Search for the cell housing the specified text and yield its [x, y] center coordinate. 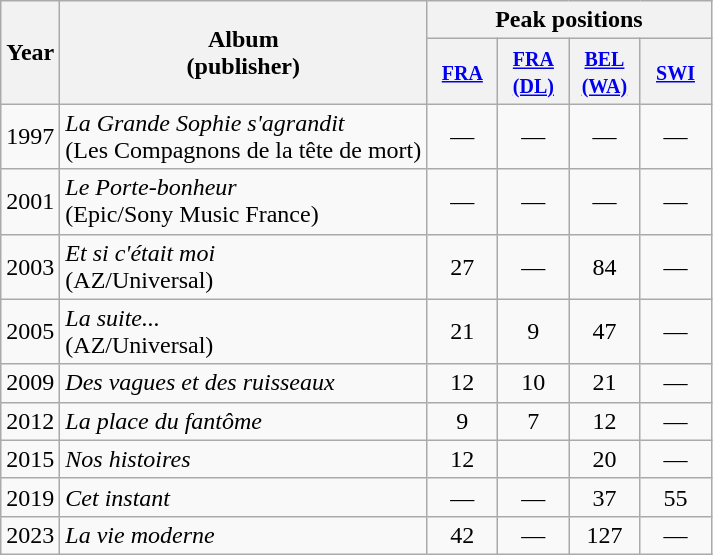
55 [676, 497]
2023 [30, 535]
La place du fantôme [244, 421]
2019 [30, 497]
2001 [30, 202]
84 [604, 266]
7 [534, 421]
La suite...(AZ/Universal) [244, 332]
La Grande Sophie s'agrandit(Les Compagnons de la tête de mort) [244, 136]
BEL(WA) [604, 72]
27 [462, 266]
42 [462, 535]
127 [604, 535]
47 [604, 332]
FRA(DL) [534, 72]
Le Porte-bonheur(Epic/Sony Music France) [244, 202]
2003 [30, 266]
10 [534, 383]
20 [604, 459]
Cet instant [244, 497]
37 [604, 497]
2009 [30, 383]
SWI [676, 72]
2015 [30, 459]
La vie moderne [244, 535]
Et si c'était moi(AZ/Universal) [244, 266]
Year [30, 52]
1997 [30, 136]
Album(publisher) [244, 52]
Peak positions [569, 20]
2012 [30, 421]
2005 [30, 332]
FRA [462, 72]
Nos histoires [244, 459]
Des vagues et des ruisseaux [244, 383]
